Detect which cell encompasses the target text, then output its [X, Y] center coordinate. 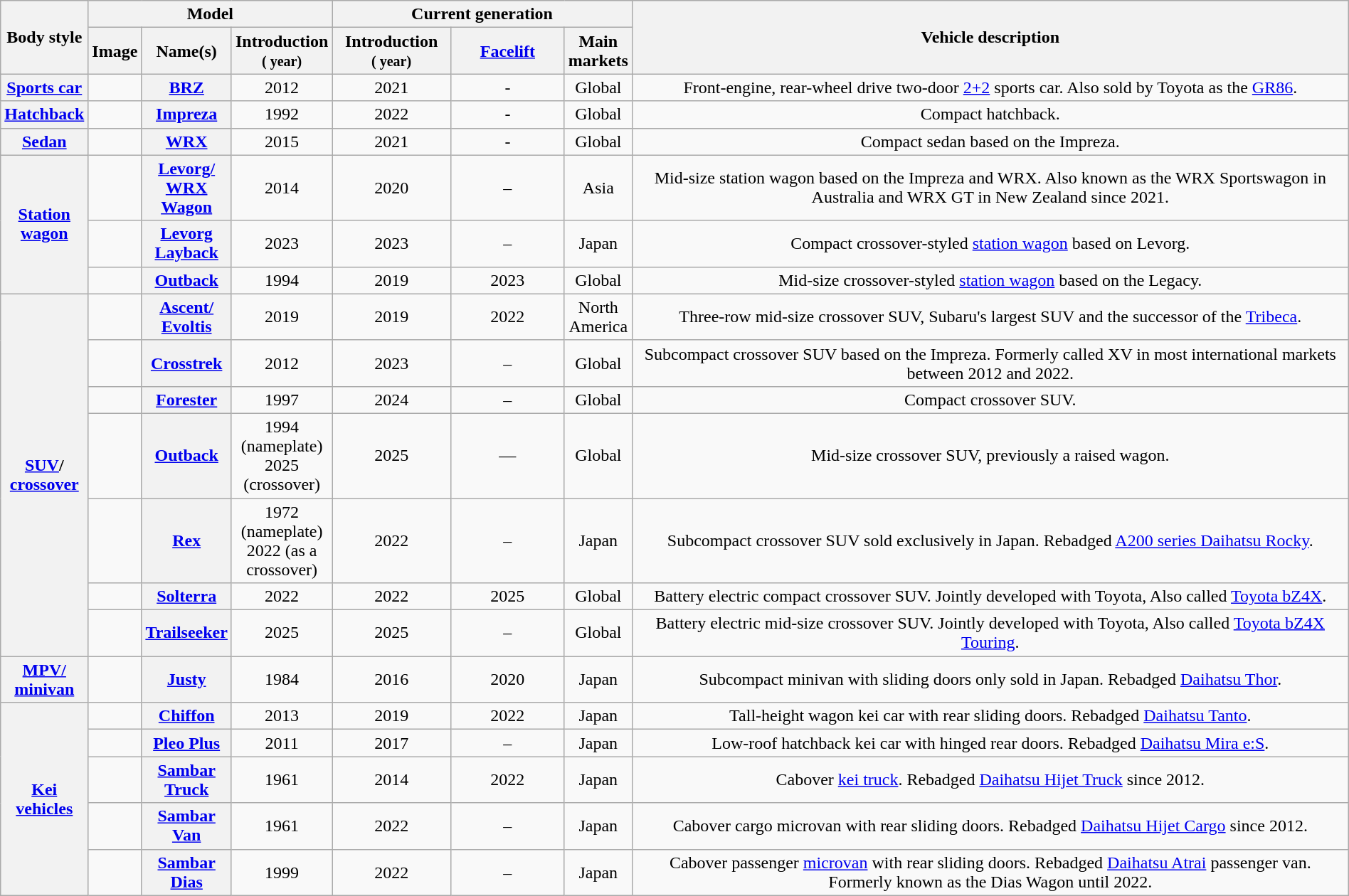
Mid-size crossover SUV, previously a raised wagon. [990, 455]
Mid-size crossover-styled station wagon based on the Legacy. [990, 280]
Model [211, 14]
2017 [391, 743]
Compact crossover SUV. [990, 400]
Sambar Van [186, 826]
Mid-size station wagon based on the Impreza and WRX. Also known as the WRX Sportswagon in Australia and WRX GT in New Zealand since 2021. [990, 188]
1994 (nameplate)2025 (crossover) [282, 455]
Sambar Dias [186, 872]
Cabover passenger microvan with rear sliding doors. Rebadged Daihatsu Atrai passenger van. Formerly known as the Dias Wagon until 2022. [990, 872]
Sedan [44, 142]
Compact sedan based on the Impreza. [990, 142]
Forester [186, 400]
Impreza [186, 114]
Crosstrek [186, 363]
Justy [186, 680]
Chiffon [186, 716]
Tall-height wagon kei car with rear sliding doors. Rebadged Daihatsu Tanto. [990, 716]
BRZ [186, 87]
Compact crossover-styled station wagon based on Levorg. [990, 243]
Subcompact minivan with sliding doors only sold in Japan. Rebadged Daihatsu Thor. [990, 680]
2011 [282, 743]
2024 [391, 400]
Facelift [507, 51]
Vehicle description [990, 37]
— [507, 455]
1984 [282, 680]
Sports car [44, 87]
2016 [391, 680]
Trailseeker [186, 633]
1972 (nameplate)2022 (as a crossover) [282, 540]
Subcompact crossover SUV sold exclusively in Japan. Rebadged A200 series Daihatsu Rocky. [990, 540]
1994 [282, 280]
Battery electric mid-size crossover SUV. Jointly developed with Toyota, Also called Toyota bZ4X Touring. [990, 633]
Compact hatchback. [990, 114]
Sambar Truck [186, 779]
Solterra [186, 597]
WRX [186, 142]
Body style [44, 37]
Image [115, 51]
Rex [186, 540]
1997 [282, 400]
Kei vehicles [44, 799]
Asia [598, 188]
Levorg/WRX Wagon [186, 188]
Current generation [482, 14]
Front-engine, rear-wheel drive two-door 2+2 sports car. Also sold by Toyota as the GR86. [990, 87]
Battery electric compact crossover SUV. Jointly developed with Toyota, Also called Toyota bZ4X. [990, 597]
Low-roof hatchback kei car with hinged rear doors. Rebadged Daihatsu Mira e:S. [990, 743]
Subcompact crossover SUV based on the Impreza. Formerly called XV in most international markets between 2012 and 2022. [990, 363]
MPV/minivan [44, 680]
Pleo Plus [186, 743]
2013 [282, 716]
1999 [282, 872]
Name(s) [186, 51]
SUV/crossover [44, 475]
Three-row mid-size crossover SUV, Subaru's largest SUV and the successor of the Tribeca. [990, 317]
Hatchback [44, 114]
2015 [282, 142]
Main markets [598, 51]
Cabover cargo microvan with rear sliding doors. Rebadged Daihatsu Hijet Cargo since 2012. [990, 826]
Station wagon [44, 225]
Cabover kei truck. Rebadged Daihatsu Hijet Truck since 2012. [990, 779]
Ascent/Evoltis [186, 317]
Levorg Layback [186, 243]
North America [598, 317]
1992 [282, 114]
